Pinpoint the cell where the given text exists, returning its (x, y) midpoint coordinate. 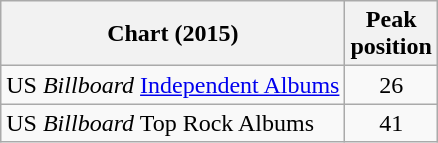
US Billboard Top Rock Albums (173, 123)
26 (391, 85)
Peakposition (391, 34)
US Billboard Independent Albums (173, 85)
41 (391, 123)
Chart (2015) (173, 34)
